Detect which cell encompasses the target text, then output its (x, y) center coordinate. 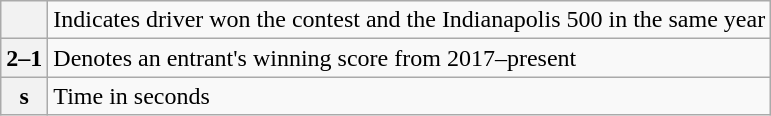
Time in seconds (410, 96)
Denotes an entrant's winning score from 2017–present (410, 58)
s (24, 96)
Indicates driver won the contest and the Indianapolis 500 in the same year (410, 20)
2–1 (24, 58)
